Locate the cell with the specified text and output its [x, y] center coordinate. 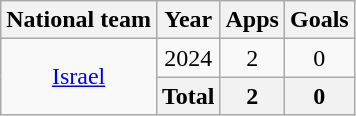
Goals [319, 20]
National team [79, 20]
Israel [79, 77]
2024 [188, 58]
Apps [252, 20]
Total [188, 96]
Year [188, 20]
